Pinpoint the cell where the given text exists, returning its [x, y] midpoint coordinate. 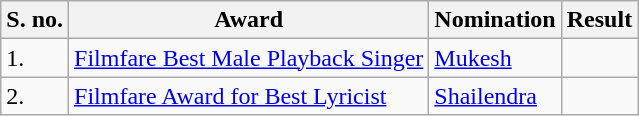
Mukesh [495, 58]
Result [599, 20]
Filmfare Best Male Playback Singer [249, 58]
Shailendra [495, 96]
Nomination [495, 20]
S. no. [35, 20]
2. [35, 96]
1. [35, 58]
Award [249, 20]
Filmfare Award for Best Lyricist [249, 96]
